For the text-containing cell, return its midpoint in (X, Y) coordinate format. 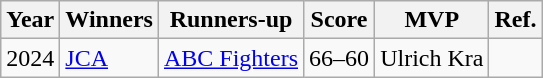
Score (340, 20)
ABC Fighters (230, 58)
66–60 (340, 58)
Runners-up (230, 20)
Year (30, 20)
MVP (432, 20)
Ulrich Kra (432, 58)
Ref. (516, 20)
Winners (110, 20)
JCA (110, 58)
2024 (30, 58)
